Output the [X, Y] coordinate of the center of the cell containing the given text.  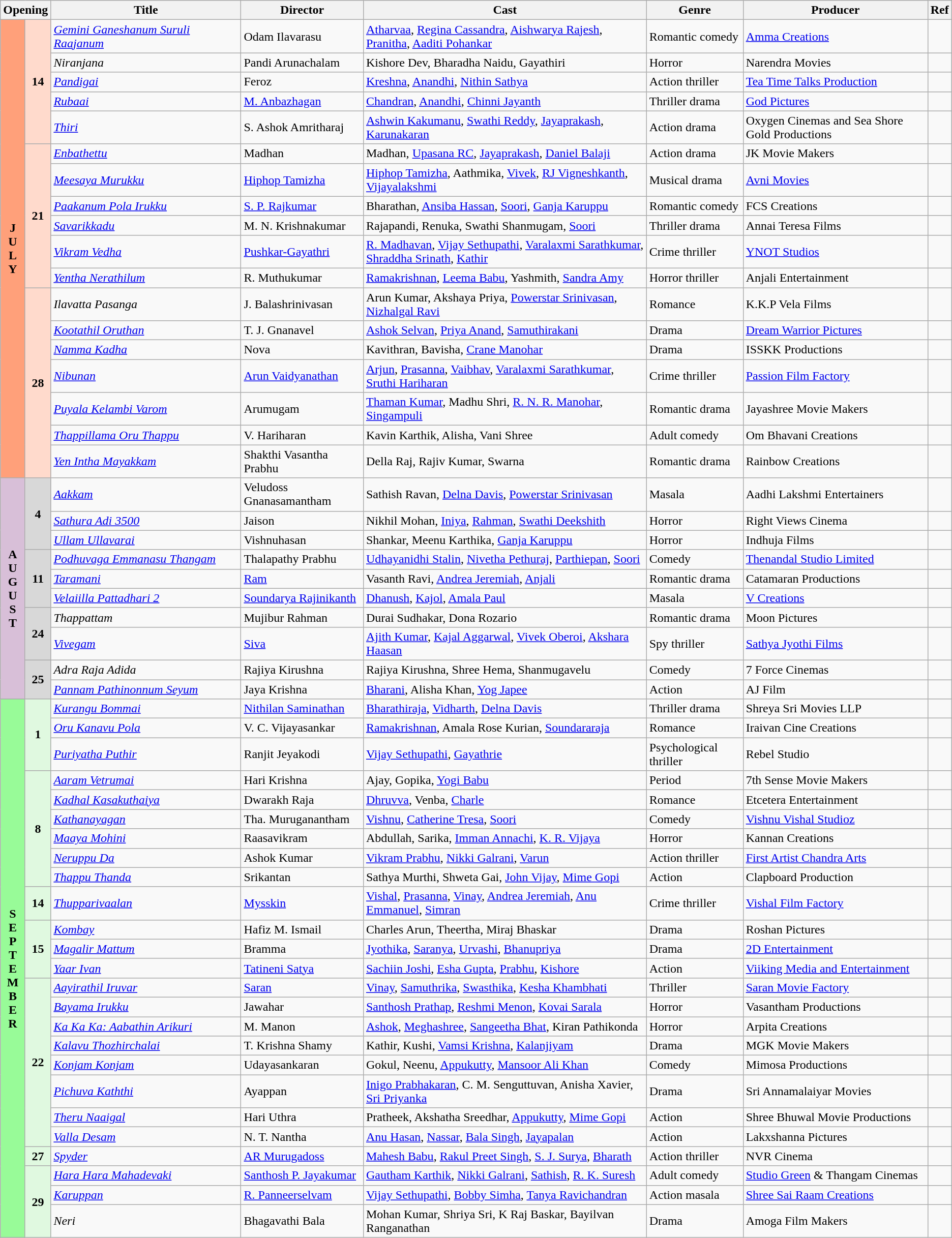
Title [146, 10]
Rajapandi, Renuka, Swathi Shanmugam, Soori [504, 225]
Vishal Film Factory [835, 903]
Odam Ilavarasu [302, 37]
Viiking Media and Entertainment [835, 968]
Nova [302, 350]
Thappillama Oru Thappu [146, 435]
Madhan, Upasana RC, Jayaprakash, Daniel Balaji [504, 154]
Taramani [146, 579]
Pandi Arunachalam [302, 63]
2D Entertainment [835, 949]
Pratheek, Akshatha Sreedhar, Appukutty, Mime Gopi [504, 1118]
Oxygen Cinemas and Sea Shore Gold Productions [835, 127]
T. Krishna Shamy [302, 1046]
Velaiilla Pattadhari 2 [146, 598]
Magalir Mattum [146, 949]
AR Murugadoss [302, 1156]
Enbathettu [146, 154]
Thriller [695, 987]
27 [38, 1156]
Nibunan [146, 376]
Bramma [302, 949]
Kathir, Kushi, Vamsi Krishna, Kalanjiyam [504, 1046]
Lakxshanna Pictures [835, 1137]
Shankar, Meenu Karthika, Ganja Karuppu [504, 540]
Vishal, Prasanna, Vinay, Andrea Jeremiah, Anu Emmanuel, Simran [504, 903]
Hafiz M. Ismail [302, 929]
Siva [302, 644]
Genre [695, 10]
AJ Film [835, 689]
Bharani, Alisha Khan, Yog Japee [504, 689]
Sathya Murthi, Shweta Gai, John Vijay, Mime Gopi [504, 877]
Srikantan [302, 877]
Thiri [146, 127]
Vivegam [146, 644]
Opening [25, 10]
Ashok, Meghashree, Sangeetha Bhat, Kiran Pathikonda [504, 1026]
Period [695, 780]
S. P. Rajkumar [302, 206]
V Creations [835, 598]
Bharathan, Ansiba Hassan, Soori, Ganja Karuppu [504, 206]
Passion Film Factory [835, 376]
Tea Time Talks Production [835, 82]
Arun Kumar, Akshaya Priya, Powerstar Srinivasan, Nizhalgal Ravi [504, 304]
Pushkar-Gayathri [302, 251]
Etcetera Entertainment [835, 800]
Narendra Movies [835, 63]
Vishnuhasan [302, 540]
Kavin Karthik, Alisha, Vani Shree [504, 435]
AUGUST [13, 589]
Gemini Ganeshanum Suruli Raajanum [146, 37]
Kootathil Oruthan [146, 330]
Vasantham Productions [835, 1007]
Namma Kadha [146, 350]
Yentha Nerathilum [146, 278]
Gautham Karthik, Nikki Galrani, Sathish, R. K. Suresh [504, 1175]
ISSKK Productions [835, 350]
Clapboard Production [835, 877]
Shreya Sri Movies LLP [835, 709]
Om Bhavani Creations [835, 435]
Kannan Creations [835, 838]
Bayama Irukku [146, 1007]
Yaar Ivan [146, 968]
Santhosh Prathap, Reshmi Menon, Kovai Sarala [504, 1007]
God Pictures [835, 101]
Hara Hara Mahadevaki [146, 1175]
Vijay Sethupathi, Gayathrie [504, 754]
Sathura Adi 3500 [146, 521]
Neruppu Da [146, 858]
Ref [940, 10]
Thenandal Studio Limited [835, 559]
Kalavu Thozhirchalai [146, 1046]
Pannam Pathinonnum Seyum [146, 689]
Avni Movies [835, 180]
Vikram Vedha [146, 251]
Hiphop Tamizha [302, 180]
Kurangu Bommai [146, 709]
Jaison [302, 521]
Aaram Vetrumai [146, 780]
Rainbow Creations [835, 462]
Ka Ka Ka: Aabathin Arikuri [146, 1026]
Hari Uthra [302, 1118]
Ayappan [302, 1091]
Soundarya Rajinikanth [302, 598]
R. Madhavan, Vijay Sethupathi, Varalaxmi Sarathkumar, Shraddha Srinath, Kathir [504, 251]
Valla Desam [146, 1137]
Rajiya Kirushna [302, 670]
SEPTEMBER [13, 969]
Karuppan [146, 1195]
Puyala Kelambi Varom [146, 409]
Charles Arun, Theertha, Miraj Bhaskar [504, 929]
Arpita Creations [835, 1026]
8 [38, 829]
Sathish Ravan, Delna Davis, Powerstar Srinivasan [504, 494]
Dhruvva, Venba, Charle [504, 800]
Podhuvaga Emmanasu Thangam [146, 559]
Yen Intha Mayakkam [146, 462]
Rajiya Kirushna, Shree Hema, Shanmugavelu [504, 670]
Roshan Pictures [835, 929]
Maaya Mohini [146, 838]
Aadhi Lakshmi Entertainers [835, 494]
Ilavatta Pasanga [146, 304]
1 [38, 735]
Veludoss Gnanasamantham [302, 494]
Jyothika, Saranya, Urvashi, Bhanupriya [504, 949]
Ranjit Jeyakodi [302, 754]
15 [38, 949]
Psychological thriller [695, 754]
Amoga Film Makers [835, 1221]
Jawahar [302, 1007]
Saran Movie Factory [835, 987]
M. Anbazhagan [302, 101]
Ashwin Kakumanu, Swathi Reddy, Jayaprakash, Karunakaran [504, 127]
Nithilan Saminathan [302, 709]
Niranjana [146, 63]
NVR Cinema [835, 1156]
JULY [13, 249]
Shakthi Vasantha Prabhu [302, 462]
Indhuja Films [835, 540]
Hiphop Tamizha, Aathmika, Vivek, RJ Vigneshkanth, Vijayalakshmi [504, 180]
Rubaai [146, 101]
Dream Warrior Pictures [835, 330]
Tatineni Satya [302, 968]
Director [302, 10]
N. T. Nantha [302, 1137]
Moon Pictures [835, 617]
7th Sense Movie Makers [835, 780]
Neri [146, 1221]
Vishnu Vishal Studioz [835, 819]
JK Movie Makers [835, 154]
Inigo Prabhakaran, C. M. Senguttuvan, Anisha Xavier, Sri Priyanka [504, 1091]
Rebel Studio [835, 754]
Action masala [695, 1195]
Vikram Prabhu, Nikki Galrani, Varun [504, 858]
Udhayanidhi Stalin, Nivetha Pethuraj, Parthiepan, Soori [504, 559]
29 [38, 1202]
S. Ashok Amritharaj [302, 127]
Atharvaa, Regina Cassandra, Aishwarya Rajesh, Pranitha, Aaditi Pohankar [504, 37]
Ram [302, 579]
Meesaya Murukku [146, 180]
Vishnu, Catherine Tresa, Soori [504, 819]
22 [38, 1062]
Kathanayagan [146, 819]
Kishore Dev, Bharadha Naidu, Gayathiri [504, 63]
Kombay [146, 929]
Oru Kanavu Pola [146, 728]
Savarikkadu [146, 225]
Annai Teresa Films [835, 225]
11 [38, 579]
Theru Naaigal [146, 1118]
Horror thriller [695, 278]
Spy thriller [695, 644]
Chandran, Anandhi, Chinni Jayanth [504, 101]
Nikhil Mohan, Iniya, Rahman, Swathi Deekshith [504, 521]
Hari Krishna [302, 780]
28 [38, 383]
Mahesh Babu, Rakul Preet Singh, S. J. Surya, Bharath [504, 1156]
Santhosh P. Jayakumar [302, 1175]
Dhanush, Kajol, Amala Paul [504, 598]
Mohan Kumar, Shriya Sri, K Raj Baskar, Bayilvan Ranganathan [504, 1221]
Pichuva Kaththi [146, 1091]
Udayasankaran [302, 1065]
Anjali Entertainment [835, 278]
Adra Raja Adida [146, 670]
MGK Movie Makers [835, 1046]
25 [38, 679]
Sri Annamalaiyar Movies [835, 1091]
Vasanth Ravi, Andrea Jeremiah, Anjali [504, 579]
Dwarakh Raja [302, 800]
Sachiin Joshi, Esha Gupta, Prabhu, Kishore [504, 968]
Producer [835, 10]
Aakkam [146, 494]
Jayashree Movie Makers [835, 409]
Puriyatha Puthir [146, 754]
Musical drama [695, 180]
J. Balashrinivasan [302, 304]
Kavithran, Bavisha, Crane Manohar [504, 350]
Mysskin [302, 903]
Studio Green & Thangam Cinemas [835, 1175]
Cast [504, 10]
Thappu Thanda [146, 877]
Ajith Kumar, Kajal Aggarwal, Vivek Oberoi, Akshara Haasan [504, 644]
M. Manon [302, 1026]
Feroz [302, 82]
Raasavikram [302, 838]
Abdullah, Sarika, Imman Annachi, K. R. Vijaya [504, 838]
Bhagavathi Bala [302, 1221]
21 [38, 216]
R. Panneerselvam [302, 1195]
Ramakrishnan, Leema Babu, Yashmith, Sandra Amy [504, 278]
Jaya Krishna [302, 689]
Thalapathy Prabhu [302, 559]
Catamaran Productions [835, 579]
Vinay, Samuthrika, Swasthika, Kesha Khambhati [504, 987]
Pandigai [146, 82]
K.K.P Vela Films [835, 304]
24 [38, 633]
Thupparivaalan [146, 903]
Ashok Selvan, Priya Anand, Samuthirakani [504, 330]
First Artist Chandra Arts [835, 858]
Arjun, Prasanna, Vaibhav, Varalaxmi Sarathkumar, Sruthi Hariharan [504, 376]
Paakanum Pola Irukku [146, 206]
Kadhal Kasakuthaiya [146, 800]
Arun Vaidyanathan [302, 376]
Della Raj, Rajiv Kumar, Swarna [504, 462]
Bharathiraja, Vidharth, Delna Davis [504, 709]
7 Force Cinemas [835, 670]
Ajay, Gopika, Yogi Babu [504, 780]
Thappattam [146, 617]
Gokul, Neenu, Appukutty, Mansoor Ali Khan [504, 1065]
Tha. Muruganantham [302, 819]
Ashok Kumar [302, 858]
Kreshna, Anandhi, Nithin Sathya [504, 82]
Konjam Konjam [146, 1065]
T. J. Gnanavel [302, 330]
Saran [302, 987]
Mujibur Rahman [302, 617]
4 [38, 514]
R. Muthukumar [302, 278]
V. Hariharan [302, 435]
Shree Bhuwal Movie Productions [835, 1118]
Sathya Jyothi Films [835, 644]
Mimosa Productions [835, 1065]
Madhan [302, 154]
Aayirathil Iruvar [146, 987]
Thaman Kumar, Madhu Shri, R. N. R. Manohar, Singampuli [504, 409]
V. C. Vijayasankar [302, 728]
Vijay Sethupathi, Bobby Simha, Tanya Ravichandran [504, 1195]
Right Views Cinema [835, 521]
Iraivan Cine Creations [835, 728]
FCS Creations [835, 206]
Amma Creations [835, 37]
Durai Sudhakar, Dona Rozario [504, 617]
Ullam Ullavarai [146, 540]
Shree Sai Raam Creations [835, 1195]
Anu Hasan, Nassar, Bala Singh, Jayapalan [504, 1137]
Spyder [146, 1156]
YNOT Studios [835, 251]
M. N. Krishnakumar [302, 225]
Arumugam [302, 409]
Ramakrishnan, Amala Rose Kurian, Soundararaja [504, 728]
